Output the [X, Y] coordinate of the center of the cell containing the given text.  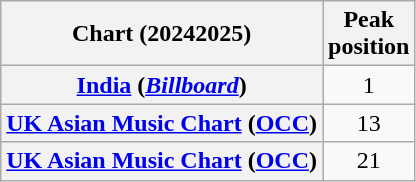
Peakposition [368, 34]
13 [368, 123]
21 [368, 161]
Chart (20242025) [162, 34]
1 [368, 85]
India (Billboard) [162, 85]
